Find where the given text appears and provide that cell's center as (X, Y) coordinate. 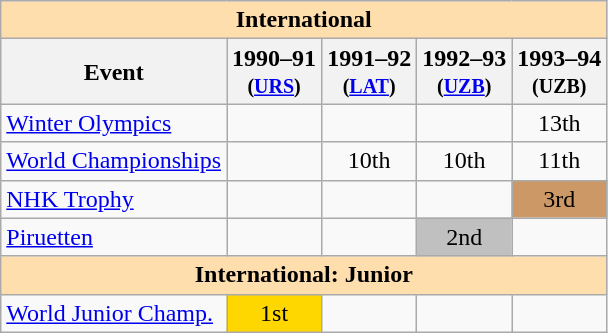
Piruetten (114, 237)
13th (560, 123)
NHK Trophy (114, 199)
Winter Olympics (114, 123)
International (304, 20)
1993–94 (UZB) (560, 72)
1991–92 (LAT) (370, 72)
11th (560, 161)
1st (274, 313)
World Championships (114, 161)
2nd (464, 237)
Event (114, 72)
International: Junior (304, 275)
3rd (560, 199)
World Junior Champ. (114, 313)
1990–91 (URS) (274, 72)
1992–93 (UZB) (464, 72)
